Extract the (X, Y) coordinate from the center of the cell holding the provided text.  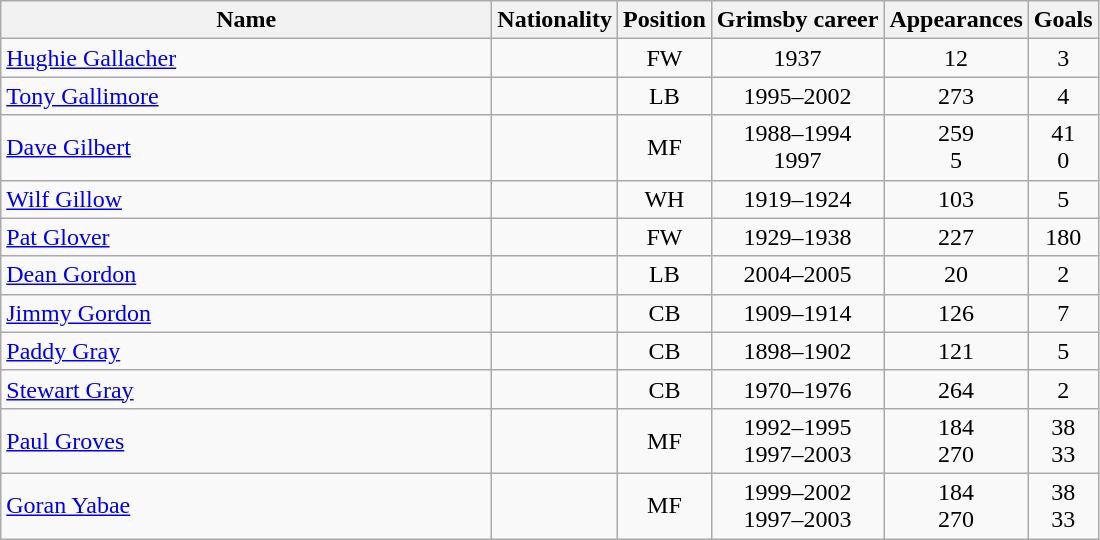
1898–1902 (798, 351)
Goals (1063, 20)
1995–2002 (798, 96)
410 (1063, 148)
1992–19951997–2003 (798, 440)
WH (665, 199)
1999–20021997–2003 (798, 506)
1970–1976 (798, 389)
264 (956, 389)
Paul Groves (246, 440)
Stewart Gray (246, 389)
1919–1924 (798, 199)
Dean Gordon (246, 275)
121 (956, 351)
1909–1914 (798, 313)
1988–19941997 (798, 148)
12 (956, 58)
2004–2005 (798, 275)
Hughie Gallacher (246, 58)
Dave Gilbert (246, 148)
227 (956, 237)
Pat Glover (246, 237)
126 (956, 313)
Goran Yabae (246, 506)
180 (1063, 237)
Name (246, 20)
Appearances (956, 20)
103 (956, 199)
Jimmy Gordon (246, 313)
3 (1063, 58)
Tony Gallimore (246, 96)
Nationality (555, 20)
Position (665, 20)
2595 (956, 148)
Grimsby career (798, 20)
1937 (798, 58)
273 (956, 96)
4 (1063, 96)
1929–1938 (798, 237)
20 (956, 275)
Paddy Gray (246, 351)
7 (1063, 313)
Wilf Gillow (246, 199)
